From the cell containing the given text, extract its center point as [x, y] coordinate. 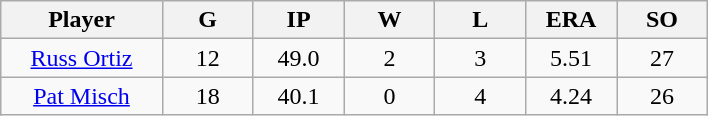
4.24 [572, 96]
27 [662, 58]
L [480, 20]
26 [662, 96]
12 [208, 58]
ERA [572, 20]
Player [82, 20]
Pat Misch [82, 96]
40.1 [298, 96]
IP [298, 20]
49.0 [298, 58]
0 [390, 96]
18 [208, 96]
G [208, 20]
5.51 [572, 58]
SO [662, 20]
3 [480, 58]
4 [480, 96]
W [390, 20]
2 [390, 58]
Russ Ortiz [82, 58]
